Locate the cell with the specified text and output its [x, y] center coordinate. 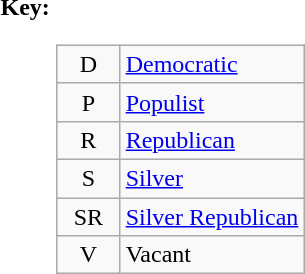
R [89, 140]
Silver Republican [212, 217]
V [89, 255]
Populist [212, 102]
S [89, 178]
SR [89, 217]
Vacant [212, 255]
Republican [212, 140]
Democratic [212, 64]
P [89, 102]
Silver [212, 178]
D [89, 64]
